Output the (x, y) coordinate of the center of the cell containing the given text.  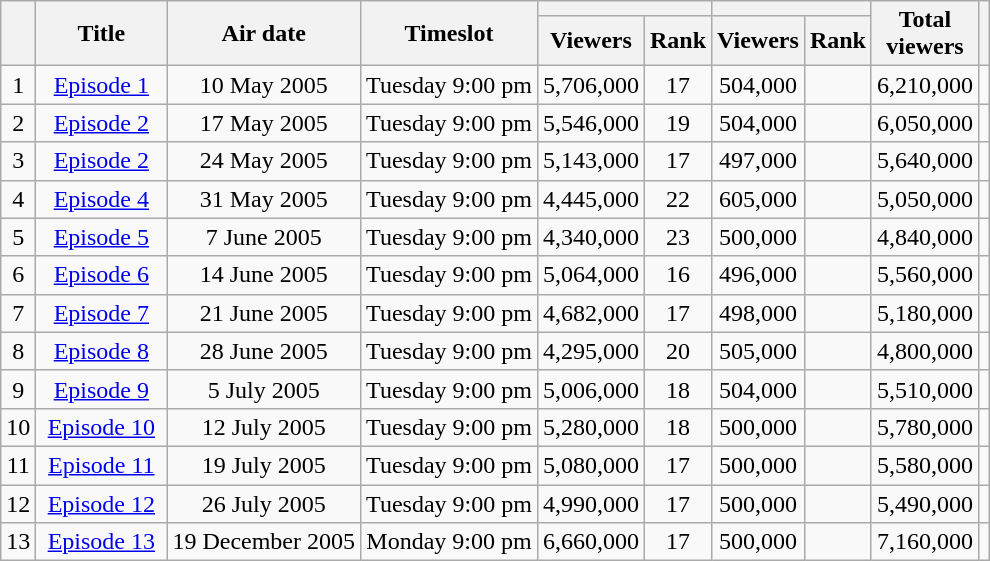
5,064,000 (590, 275)
5,180,000 (924, 313)
5,560,000 (924, 275)
4,445,000 (590, 199)
22 (678, 199)
Episode 1 (102, 85)
5 July 2005 (264, 389)
4,340,000 (590, 237)
4 (18, 199)
4,682,000 (590, 313)
4,990,000 (590, 503)
1 (18, 85)
6 (18, 275)
20 (678, 351)
5,580,000 (924, 465)
7 (18, 313)
26 July 2005 (264, 503)
6,660,000 (590, 542)
8 (18, 351)
3 (18, 161)
7 June 2005 (264, 237)
2 (18, 123)
Episode 5 (102, 237)
497,000 (758, 161)
5,050,000 (924, 199)
19 July 2005 (264, 465)
10 (18, 427)
Episode 10 (102, 427)
Episode 9 (102, 389)
12 (18, 503)
16 (678, 275)
24 May 2005 (264, 161)
Episode 12 (102, 503)
496,000 (758, 275)
31 May 2005 (264, 199)
Timeslot (450, 34)
Totalviewers (924, 34)
Episode 7 (102, 313)
19 (678, 123)
4,295,000 (590, 351)
4,840,000 (924, 237)
5,780,000 (924, 427)
Air date (264, 34)
10 May 2005 (264, 85)
Monday 9:00 pm (450, 542)
23 (678, 237)
19 December 2005 (264, 542)
11 (18, 465)
5,546,000 (590, 123)
5,640,000 (924, 161)
12 July 2005 (264, 427)
9 (18, 389)
505,000 (758, 351)
5 (18, 237)
Episode 6 (102, 275)
14 June 2005 (264, 275)
5,490,000 (924, 503)
28 June 2005 (264, 351)
5,706,000 (590, 85)
5,143,000 (590, 161)
Episode 8 (102, 351)
Title (102, 34)
Episode 13 (102, 542)
5,280,000 (590, 427)
5,006,000 (590, 389)
Episode 11 (102, 465)
7,160,000 (924, 542)
605,000 (758, 199)
Episode 4 (102, 199)
4,800,000 (924, 351)
17 May 2005 (264, 123)
5,080,000 (590, 465)
6,050,000 (924, 123)
6,210,000 (924, 85)
5,510,000 (924, 389)
13 (18, 542)
21 June 2005 (264, 313)
498,000 (758, 313)
